Pinpoint the cell where the given text exists, returning its (X, Y) midpoint coordinate. 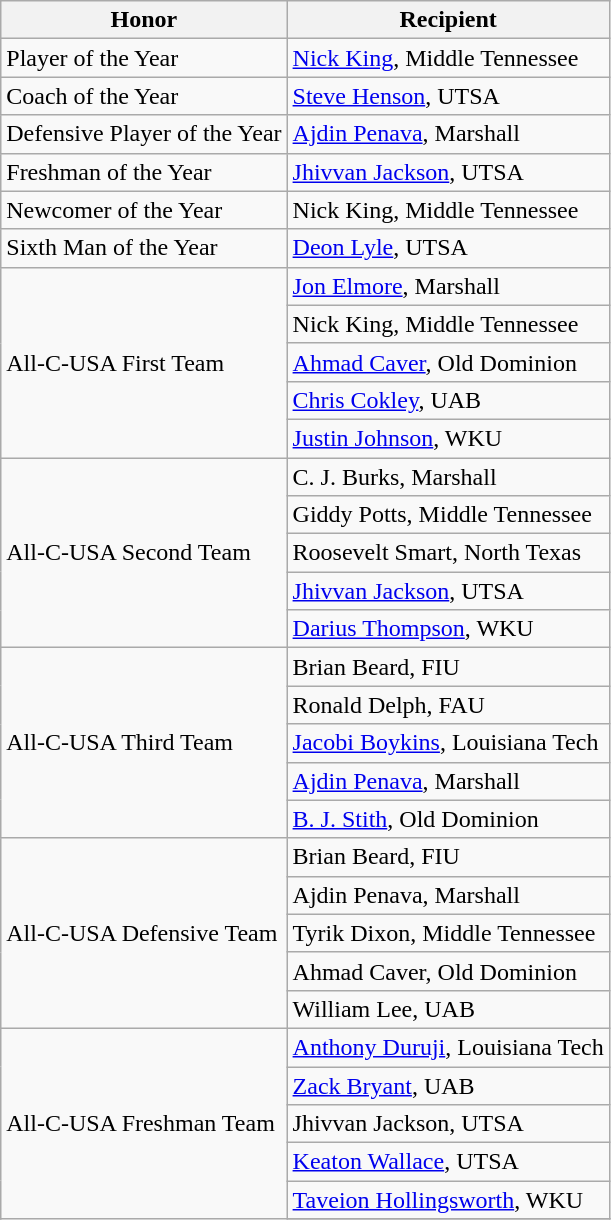
Freshman of the Year (144, 172)
C. J. Burks, Marshall (448, 477)
Jon Elmore, Marshall (448, 286)
Ronald Delph, FAU (448, 705)
Steve Henson, UTSA (448, 96)
Taveion Hollingsworth, WKU (448, 1200)
Newcomer of the Year (144, 210)
Jacobi Boykins, Louisiana Tech (448, 743)
Darius Thompson, WKU (448, 629)
Chris Cokley, UAB (448, 400)
All-C-USA Second Team (144, 553)
Player of the Year (144, 58)
Honor (144, 20)
Zack Bryant, UAB (448, 1085)
All-C-USA Third Team (144, 743)
Sixth Man of the Year (144, 248)
Keaton Wallace, UTSA (448, 1162)
Tyrik Dixon, Middle Tennessee (448, 933)
Roosevelt Smart, North Texas (448, 553)
All-C-USA Freshman Team (144, 1123)
B. J. Stith, Old Dominion (448, 819)
Giddy Potts, Middle Tennessee (448, 515)
All-C-USA First Team (144, 362)
William Lee, UAB (448, 1009)
Recipient (448, 20)
Deon Lyle, UTSA (448, 248)
Defensive Player of the Year (144, 134)
All-C-USA Defensive Team (144, 933)
Coach of the Year (144, 96)
Anthony Duruji, Louisiana Tech (448, 1047)
Justin Johnson, WKU (448, 438)
